Pinpoint the cell where the given text exists, returning its [x, y] midpoint coordinate. 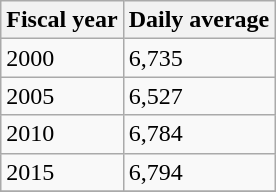
2015 [62, 172]
6,784 [199, 134]
2005 [62, 96]
2010 [62, 134]
Fiscal year [62, 20]
6,527 [199, 96]
2000 [62, 58]
6,735 [199, 58]
Daily average [199, 20]
6,794 [199, 172]
